Find where the given text appears and provide that cell's center as (X, Y) coordinate. 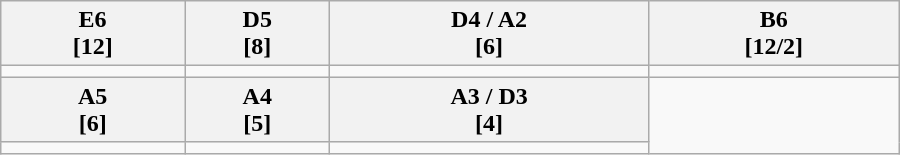
A4[5] (256, 110)
A5[6] (93, 110)
B6[12/2] (774, 34)
E6[12] (93, 34)
D4 / A2[6] (489, 34)
A3 / D3[4] (489, 110)
D5[8] (256, 34)
